Determine the [X, Y] coordinate at the center of the cell enclosing the given text.  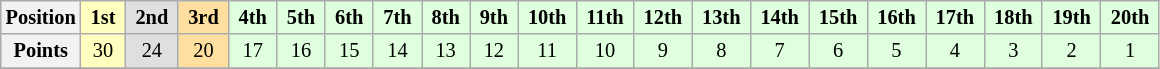
4 [955, 51]
1st [104, 17]
20th [1130, 17]
9th [494, 17]
15 [349, 51]
19th [1071, 17]
9 [663, 51]
Points [41, 51]
13 [446, 51]
5 [896, 51]
12 [494, 51]
17th [955, 17]
10th [547, 17]
8th [446, 17]
5th [301, 17]
11 [547, 51]
30 [104, 51]
17 [253, 51]
14 [397, 51]
3rd [203, 17]
6 [838, 51]
16 [301, 51]
13th [721, 17]
18th [1013, 17]
8 [721, 51]
20 [203, 51]
2nd [152, 17]
14th [779, 17]
24 [152, 51]
3 [1013, 51]
7 [779, 51]
15th [838, 17]
6th [349, 17]
1 [1130, 51]
12th [663, 17]
7th [397, 17]
2 [1071, 51]
4th [253, 17]
16th [896, 17]
Position [41, 17]
11th [604, 17]
10 [604, 51]
